Provide the [X, Y] coordinate of the cell's center where the given text is located.  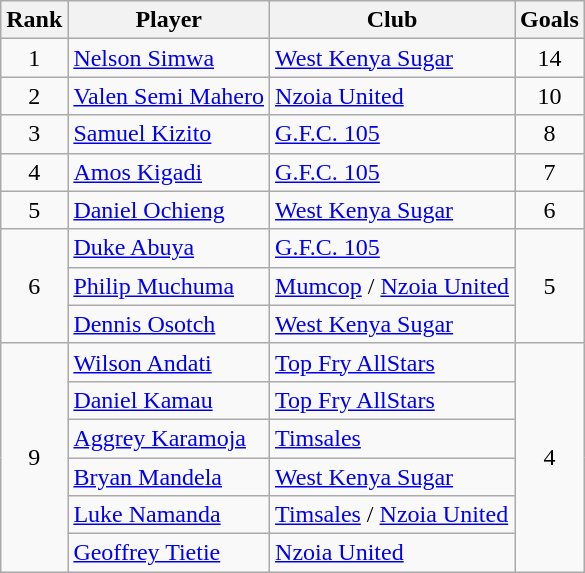
1 [34, 58]
Daniel Kamau [169, 400]
7 [550, 172]
Duke Abuya [169, 248]
Rank [34, 20]
2 [34, 96]
Goals [550, 20]
Luke Namanda [169, 515]
Timsales / Nzoia United [392, 515]
Aggrey Karamoja [169, 438]
14 [550, 58]
Bryan Mandela [169, 477]
Mumcop / Nzoia United [392, 286]
10 [550, 96]
8 [550, 134]
Philip Muchuma [169, 286]
Dennis Osotch [169, 324]
Timsales [392, 438]
Club [392, 20]
Samuel Kizito [169, 134]
Nelson Simwa [169, 58]
Wilson Andati [169, 362]
Daniel Ochieng [169, 210]
9 [34, 457]
Valen Semi Mahero [169, 96]
3 [34, 134]
Player [169, 20]
Geoffrey Tietie [169, 553]
Amos Kigadi [169, 172]
